Identify which cell holds the provided text, then report its [X, Y] central coordinate. 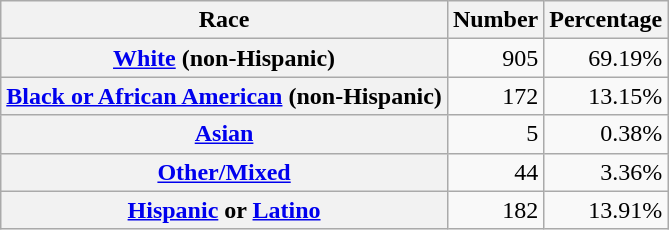
13.91% [606, 210]
Other/Mixed [224, 172]
44 [495, 172]
Asian [224, 134]
0.38% [606, 134]
Number [495, 20]
5 [495, 134]
Hispanic or Latino [224, 210]
172 [495, 96]
905 [495, 58]
White (non-Hispanic) [224, 58]
Percentage [606, 20]
13.15% [606, 96]
Black or African American (non-Hispanic) [224, 96]
3.36% [606, 172]
182 [495, 210]
Race [224, 20]
69.19% [606, 58]
